Output the [x, y] coordinate of the center of the cell containing the given text.  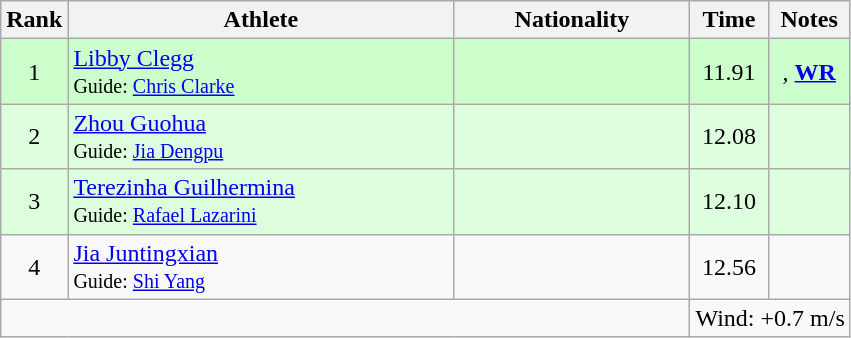
12.56 [729, 266]
11.91 [729, 72]
Rank [34, 20]
12.10 [729, 202]
4 [34, 266]
3 [34, 202]
2 [34, 136]
Libby Clegg Guide: Chris Clarke [261, 72]
12.08 [729, 136]
Notes [809, 20]
, WR [809, 72]
Nationality [572, 20]
Wind: +0.7 m/s [770, 318]
Terezinha GuilherminaGuide: Rafael Lazarini [261, 202]
Time [729, 20]
Jia JuntingxianGuide: Shi Yang [261, 266]
Zhou GuohuaGuide: Jia Dengpu [261, 136]
1 [34, 72]
Athlete [261, 20]
